Scan for the cell matching the given text and deliver its [x, y] coordinate at center. 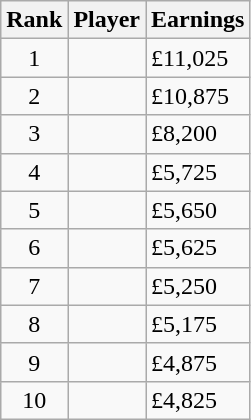
£5,650 [198, 210]
£5,250 [198, 286]
£5,625 [198, 248]
Player [107, 20]
£10,875 [198, 96]
9 [34, 362]
5 [34, 210]
£5,175 [198, 324]
£11,025 [198, 58]
£5,725 [198, 172]
4 [34, 172]
7 [34, 286]
£4,825 [198, 400]
£4,875 [198, 362]
2 [34, 96]
1 [34, 58]
Rank [34, 20]
10 [34, 400]
3 [34, 134]
6 [34, 248]
8 [34, 324]
£8,200 [198, 134]
Earnings [198, 20]
